Find where the given text appears and provide that cell's center as [X, Y] coordinate. 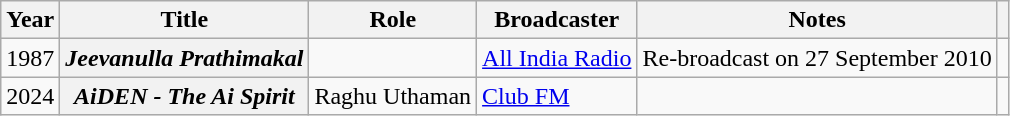
Title [184, 20]
AiDEN - The Ai Spirit [184, 96]
Raghu Uthaman [393, 96]
1987 [30, 58]
Notes [817, 20]
2024 [30, 96]
All India Radio [557, 58]
Re-broadcast on 27 September 2010 [817, 58]
Club FM [557, 96]
Year [30, 20]
Broadcaster [557, 20]
Role [393, 20]
Jeevanulla Prathimakal [184, 58]
